Locate the cell with the specified text and output its (X, Y) center coordinate. 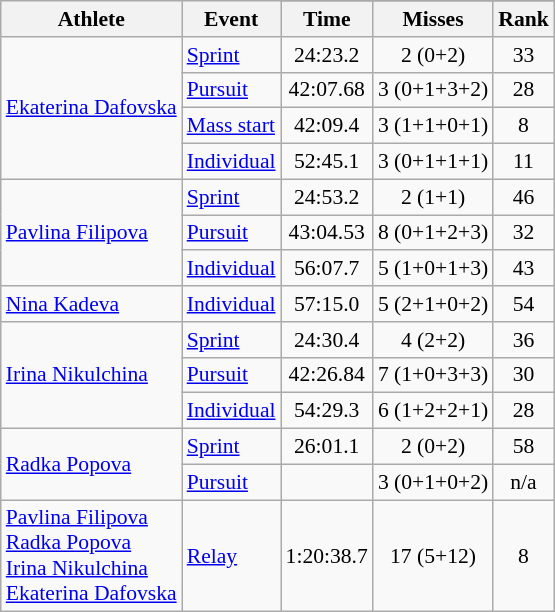
Nina Kadeva (92, 304)
46 (524, 197)
57:15.0 (327, 304)
Irina Nikulchina (92, 376)
17 (5+12) (433, 556)
4 (2+2) (433, 340)
30 (524, 375)
7 (1+0+3+3) (433, 375)
36 (524, 340)
Mass start (232, 126)
26:01.1 (327, 447)
3 (1+1+0+1) (433, 126)
Misses (433, 19)
Relay (232, 556)
5 (2+1+0+2) (433, 304)
n/a (524, 482)
1:20:38.7 (327, 556)
54:29.3 (327, 411)
33 (524, 55)
Event (232, 19)
11 (524, 162)
42:07.68 (327, 90)
24:53.2 (327, 197)
24:30.4 (327, 340)
56:07.7 (327, 269)
24:23.2 (327, 55)
52:45.1 (327, 162)
32 (524, 233)
6 (1+2+2+1) (433, 411)
8 (0+1+2+3) (433, 233)
58 (524, 447)
Time (327, 19)
2 (1+1) (433, 197)
42:26.84 (327, 375)
42:09.4 (327, 126)
3 (0+1+1+1) (433, 162)
Athlete (92, 19)
Rank (524, 19)
Pavlina FilipovaRadka PopovaIrina NikulchinaEkaterina Dafovska (92, 556)
Ekaterina Dafovska (92, 108)
Pavlina Filipova (92, 232)
3 (0+1+0+2) (433, 482)
43 (524, 269)
5 (1+0+1+3) (433, 269)
54 (524, 304)
43:04.53 (327, 233)
3 (0+1+3+2) (433, 90)
Radka Popova (92, 464)
